Extract the [x, y] coordinate from the center of the cell holding the provided text.  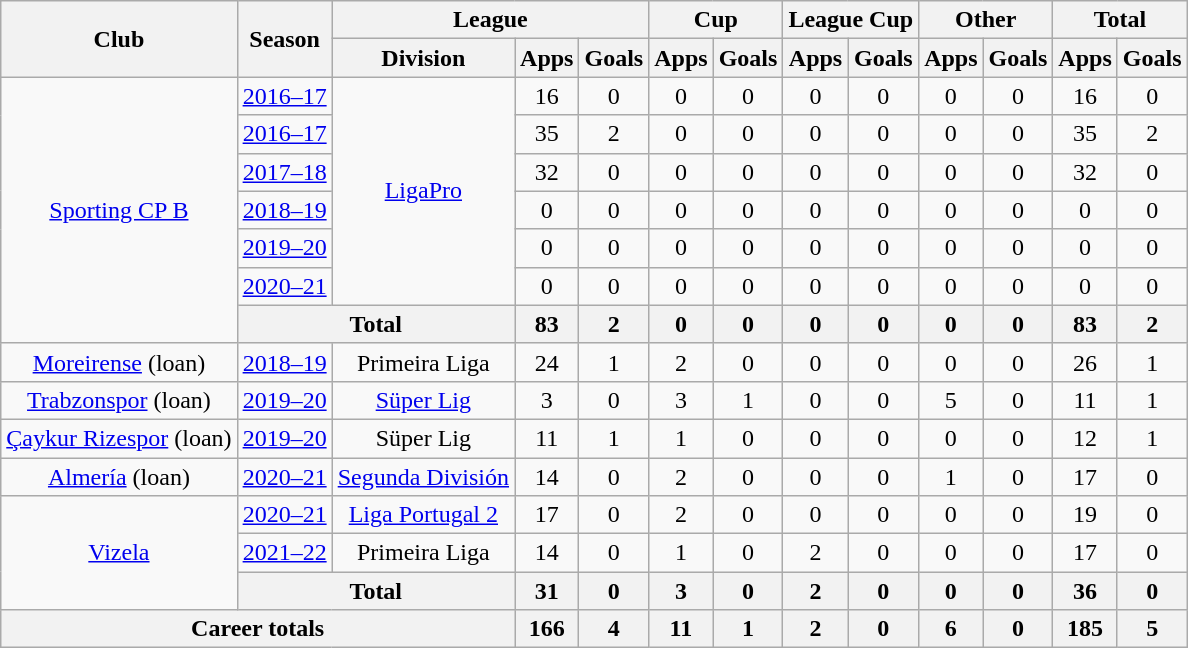
24 [547, 362]
4 [614, 629]
Season [284, 39]
Çaykur Rizespor (loan) [119, 438]
Other [986, 20]
Moreirense (loan) [119, 362]
Division [423, 58]
31 [547, 591]
Vizela [119, 553]
2021–22 [284, 553]
185 [1085, 629]
Trabzonspor (loan) [119, 400]
166 [547, 629]
26 [1085, 362]
Career totals [258, 629]
League Cup [851, 20]
2017–18 [284, 172]
Segunda División [423, 477]
Almería (loan) [119, 477]
12 [1085, 438]
6 [951, 629]
Club [119, 39]
36 [1085, 591]
19 [1085, 515]
League [490, 20]
Cup [716, 20]
LigaPro [423, 191]
Liga Portugal 2 [423, 515]
Sporting CP B [119, 210]
